Extract the [X, Y] coordinate from the center of the cell holding the provided text.  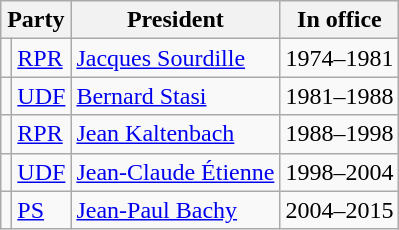
President [176, 20]
1988–1998 [340, 134]
1998–2004 [340, 172]
1981–1988 [340, 96]
Bernard Stasi [176, 96]
Jacques Sourdille [176, 58]
PS [42, 210]
Jean Kaltenbach [176, 134]
1974–1981 [340, 58]
Jean-Claude Étienne [176, 172]
In office [340, 20]
Party [36, 20]
Jean-Paul Bachy [176, 210]
2004–2015 [340, 210]
